Determine the [X, Y] coordinate at the center of the cell enclosing the given text.  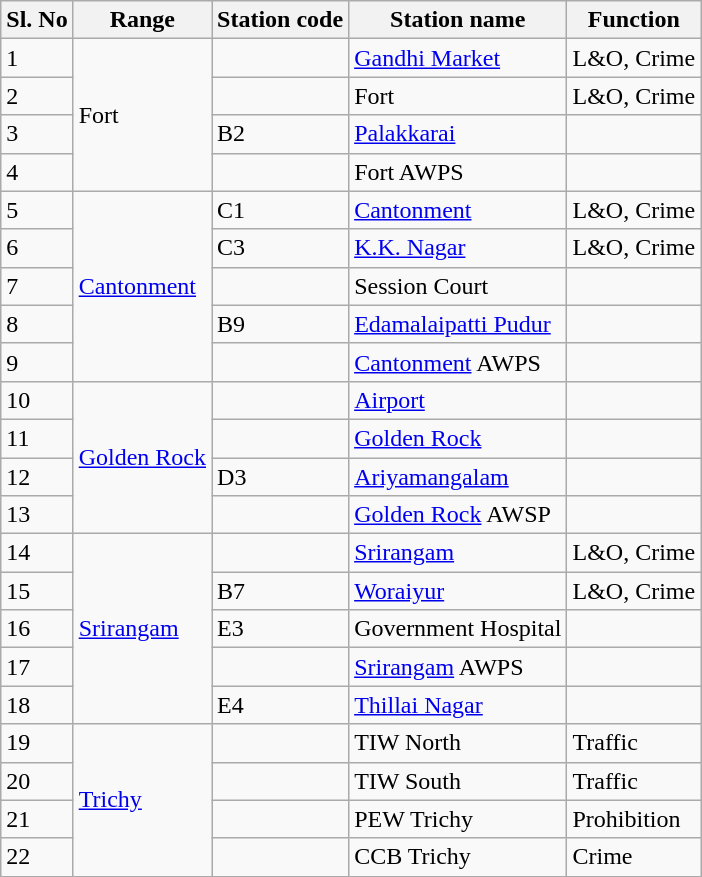
Edamalaipatti Pudur [458, 324]
15 [37, 591]
14 [37, 553]
13 [37, 515]
TIW North [458, 743]
Thillai Nagar [458, 705]
5 [37, 210]
Range [142, 20]
E4 [280, 705]
E3 [280, 629]
16 [37, 629]
3 [37, 134]
8 [37, 324]
1 [37, 58]
Crime [634, 857]
Golden Rock AWSP [458, 515]
CCB Trichy [458, 857]
Airport [458, 400]
Ariyamangalam [458, 477]
C3 [280, 248]
Cantonment AWPS [458, 362]
12 [37, 477]
Fort AWPS [458, 172]
Function [634, 20]
19 [37, 743]
TIW South [458, 781]
Government Hospital [458, 629]
10 [37, 400]
Session Court [458, 286]
Woraiyur [458, 591]
Gandhi Market [458, 58]
Sl. No [37, 20]
17 [37, 667]
Trichy [142, 800]
D3 [280, 477]
Srirangam AWPS [458, 667]
22 [37, 857]
PEW Trichy [458, 819]
11 [37, 438]
B9 [280, 324]
7 [37, 286]
B7 [280, 591]
K.K. Nagar [458, 248]
B2 [280, 134]
21 [37, 819]
Station name [458, 20]
Prohibition [634, 819]
18 [37, 705]
4 [37, 172]
Palakkarai [458, 134]
20 [37, 781]
6 [37, 248]
C1 [280, 210]
Station code [280, 20]
9 [37, 362]
2 [37, 96]
